Determine the (X, Y) coordinate at the center of the cell enclosing the given text.  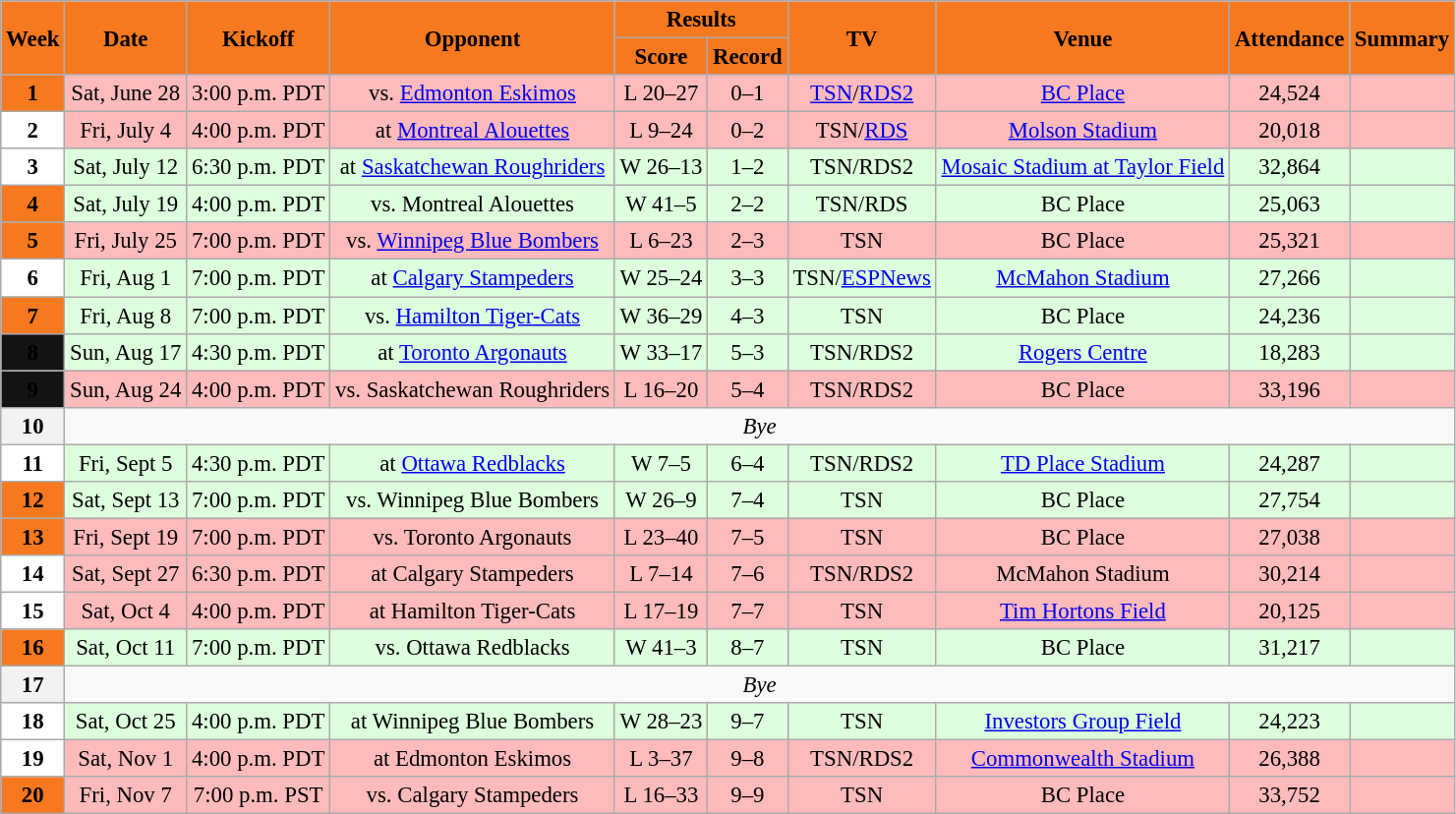
at Saskatchewan Roughriders (473, 167)
3 (33, 167)
Opponent (473, 37)
17 (33, 685)
L 3–37 (661, 759)
3–3 (747, 278)
20 (33, 795)
3:00 p.m. PDT (259, 93)
Sat, Sept 13 (126, 500)
15 (33, 610)
2–3 (747, 241)
L 20–27 (661, 93)
vs. Hamilton Tiger-Cats (473, 316)
Venue (1082, 37)
32,864 (1290, 167)
7:00 p.m. PST (259, 795)
20,125 (1290, 610)
4–3 (747, 316)
33,752 (1290, 795)
7–7 (747, 610)
7–5 (747, 537)
L 7–14 (661, 574)
at Ottawa Redblacks (473, 463)
Fri, Sept 5 (126, 463)
4 (33, 204)
Fri, July 25 (126, 241)
Sat, June 28 (126, 93)
7–6 (747, 574)
at Toronto Argonauts (473, 352)
9 (33, 389)
Fri, Aug 1 (126, 278)
Fri, Sept 19 (126, 537)
Sat, Oct 4 (126, 610)
Date (126, 37)
Fri, Nov 7 (126, 795)
L 16–20 (661, 389)
Mosaic Stadium at Taylor Field (1082, 167)
26,388 (1290, 759)
vs. Edmonton Eskimos (473, 93)
vs. Montreal Alouettes (473, 204)
7–4 (747, 500)
at Montreal Alouettes (473, 131)
Results (701, 20)
Rogers Centre (1082, 352)
Sat, Nov 1 (126, 759)
16 (33, 648)
25,063 (1290, 204)
W 41–5 (661, 204)
8 (33, 352)
8–7 (747, 648)
L 17–19 (661, 610)
6 (33, 278)
Sat, July 12 (126, 167)
1–2 (747, 167)
Molson Stadium (1082, 131)
7 (33, 316)
13 (33, 537)
L 6–23 (661, 241)
L 16–33 (661, 795)
30,214 (1290, 574)
Investors Group Field (1082, 722)
27,754 (1290, 500)
Attendance (1290, 37)
24,236 (1290, 316)
5–3 (747, 352)
Fri, July 4 (126, 131)
Sat, Oct 11 (126, 648)
Sun, Aug 17 (126, 352)
Sat, Sept 27 (126, 574)
27,266 (1290, 278)
Record (747, 57)
0–2 (747, 131)
18,283 (1290, 352)
24,223 (1290, 722)
at Hamilton Tiger-Cats (473, 610)
31,217 (1290, 648)
18 (33, 722)
27,038 (1290, 537)
TSN/ESPNews (861, 278)
14 (33, 574)
Commonwealth Stadium (1082, 759)
6–4 (747, 463)
2 (33, 131)
12 (33, 500)
5–4 (747, 389)
Sun, Aug 24 (126, 389)
0–1 (747, 93)
10 (33, 426)
Summary (1402, 37)
W 36–29 (661, 316)
W 28–23 (661, 722)
Week (33, 37)
19 (33, 759)
vs. Ottawa Redblacks (473, 648)
25,321 (1290, 241)
W 41–3 (661, 648)
L 23–40 (661, 537)
2–2 (747, 204)
Score (661, 57)
W 7–5 (661, 463)
9–8 (747, 759)
W 26–13 (661, 167)
Fri, Aug 8 (126, 316)
24,524 (1290, 93)
11 (33, 463)
Sat, July 19 (126, 204)
9–7 (747, 722)
at Winnipeg Blue Bombers (473, 722)
24,287 (1290, 463)
1 (33, 93)
vs. Toronto Argonauts (473, 537)
Tim Hortons Field (1082, 610)
Sat, Oct 25 (126, 722)
Kickoff (259, 37)
W 25–24 (661, 278)
20,018 (1290, 131)
TV (861, 37)
vs. Calgary Stampeders (473, 795)
33,196 (1290, 389)
W 26–9 (661, 500)
TD Place Stadium (1082, 463)
L 9–24 (661, 131)
5 (33, 241)
vs. Saskatchewan Roughriders (473, 389)
9–9 (747, 795)
W 33–17 (661, 352)
at Edmonton Eskimos (473, 759)
